Detect which cell encompasses the target text, then output its [X, Y] center coordinate. 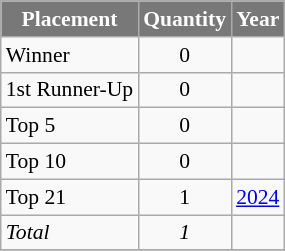
2024 [258, 197]
1st Runner-Up [70, 90]
Winner [70, 55]
Top 21 [70, 197]
Total [70, 233]
Top 5 [70, 126]
Quantity [184, 19]
Top 10 [70, 162]
Year [258, 19]
Placement [70, 19]
